Detect which cell encompasses the target text, then output its (x, y) center coordinate. 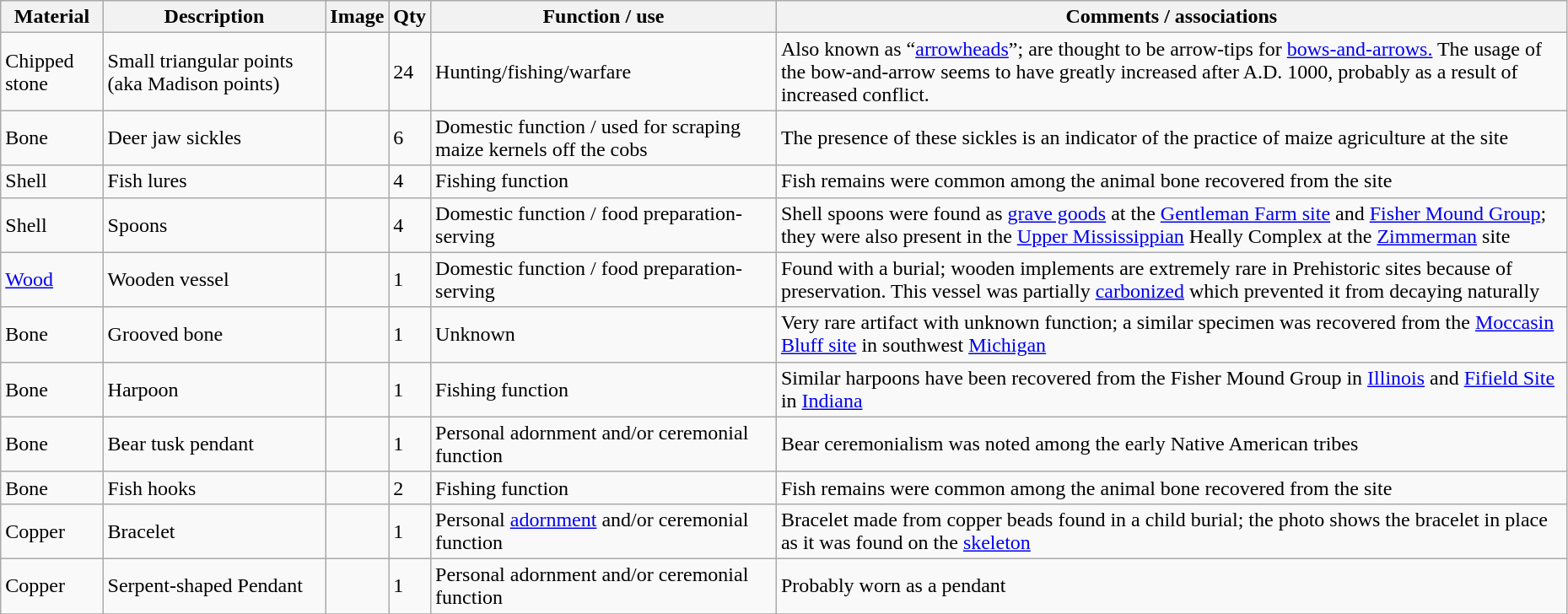
Image (358, 17)
Small triangular points (aka Madison points) (214, 72)
Fish hooks (214, 487)
Spoons (214, 224)
The presence of these sickles is an indicator of the practice of maize agriculture at the site (1171, 138)
Wooden vessel (214, 280)
Qty (410, 17)
Description (214, 17)
Bear tusk pendant (214, 444)
Comments / associations (1171, 17)
24 (410, 72)
6 (410, 138)
Unknown (604, 334)
Bracelet (214, 531)
Material (52, 17)
2 (410, 487)
Chipped stone (52, 72)
Domestic function / used for scraping maize kernels off the cobs (604, 138)
Very rare artifact with unknown function; a similar specimen was recovered from the Moccasin Bluff site in southwest Michigan (1171, 334)
Deer jaw sickles (214, 138)
Bear ceremonialism was noted among the early Native American tribes (1171, 444)
Grooved bone (214, 334)
Fish lures (214, 181)
Wood (52, 280)
Similar harpoons have been recovered from the Fisher Mound Group in Illinois and Fifield Site in Indiana (1171, 390)
Probably worn as a pendant (1171, 585)
Bracelet made from copper beads found in a child burial; the photo shows the bracelet in place as it was found on the skeleton (1171, 531)
Function / use (604, 17)
Hunting/fishing/warfare (604, 72)
Serpent-shaped Pendant (214, 585)
Harpoon (214, 390)
